For the text-containing cell, return its midpoint in [X, Y] coordinate format. 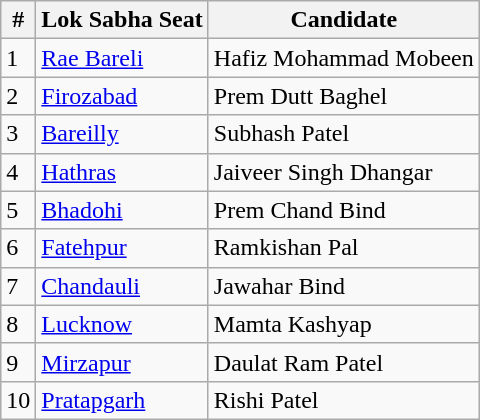
Jaiveer Singh Dhangar [344, 172]
Prem Chand Bind [344, 210]
Lucknow [122, 324]
9 [18, 362]
5 [18, 210]
Subhash Patel [344, 134]
7 [18, 286]
Rishi Patel [344, 400]
# [18, 20]
1 [18, 58]
6 [18, 248]
Rae Bareli [122, 58]
Jawahar Bind [344, 286]
Fatehpur [122, 248]
4 [18, 172]
Bhadohi [122, 210]
10 [18, 400]
Candidate [344, 20]
Chandauli [122, 286]
2 [18, 96]
Prem Dutt Baghel [344, 96]
Ramkishan Pal [344, 248]
Hathras [122, 172]
Mirzapur [122, 362]
Hafiz Mohammad Mobeen [344, 58]
Lok Sabha Seat [122, 20]
Daulat Ram Patel [344, 362]
3 [18, 134]
Pratapgarh [122, 400]
Bareilly [122, 134]
8 [18, 324]
Mamta Kashyap [344, 324]
Firozabad [122, 96]
